From the cell containing the given text, extract its center point as (x, y) coordinate. 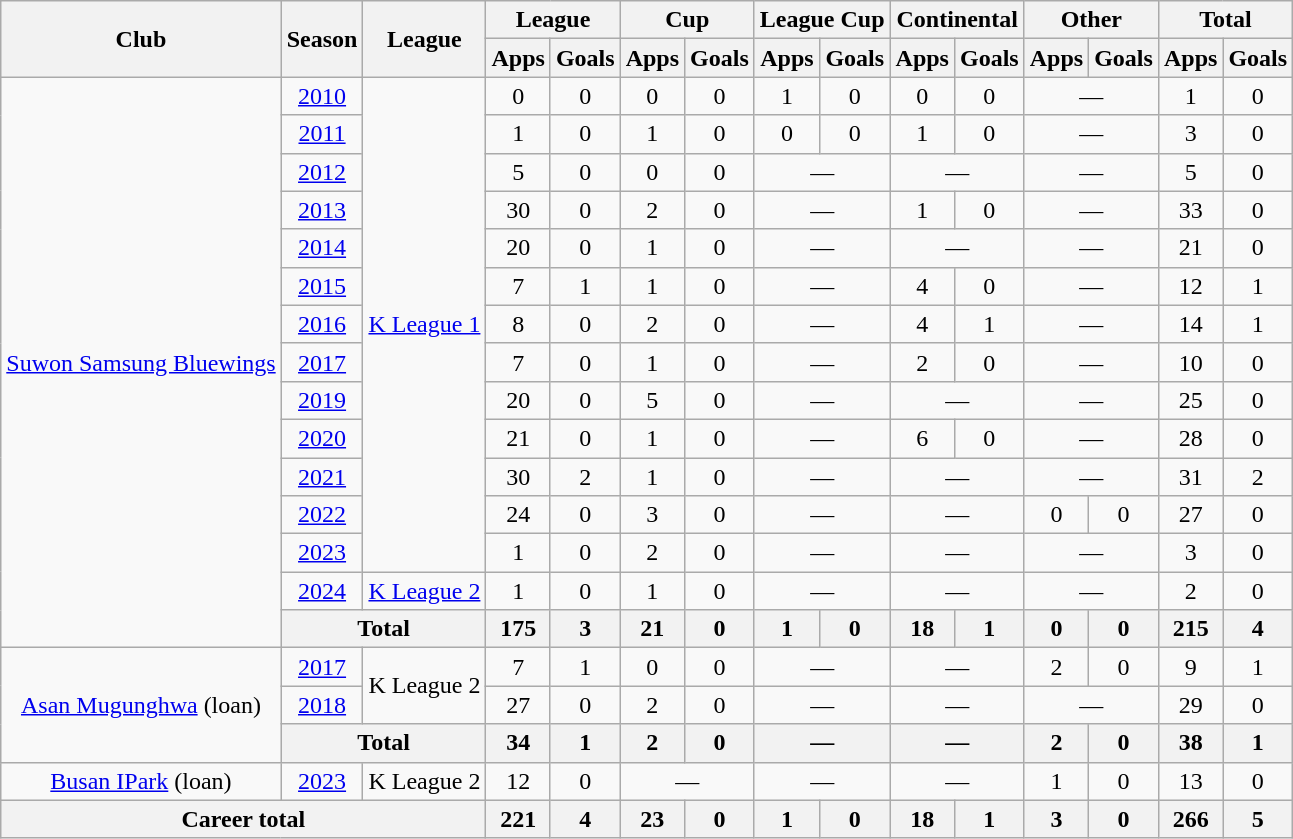
2015 (322, 286)
Club (141, 39)
8 (518, 324)
14 (1190, 324)
2014 (322, 248)
Other (1091, 20)
38 (1190, 743)
K League 1 (424, 324)
6 (922, 438)
2024 (322, 591)
31 (1190, 477)
Career total (244, 819)
2018 (322, 705)
2016 (322, 324)
League Cup (822, 20)
221 (518, 819)
2021 (322, 477)
Season (322, 39)
33 (1190, 210)
2013 (322, 210)
2020 (322, 438)
34 (518, 743)
Cup (687, 20)
13 (1190, 781)
2022 (322, 515)
10 (1190, 362)
2012 (322, 172)
2010 (322, 96)
Busan IPark (loan) (141, 781)
175 (518, 629)
Suwon Samsung Bluewings (141, 362)
24 (518, 515)
266 (1190, 819)
28 (1190, 438)
2019 (322, 400)
2011 (322, 134)
Asan Mugunghwa (loan) (141, 705)
25 (1190, 400)
9 (1190, 667)
29 (1190, 705)
23 (652, 819)
215 (1190, 629)
Continental (957, 20)
